For the text-containing cell, return its midpoint in (X, Y) coordinate format. 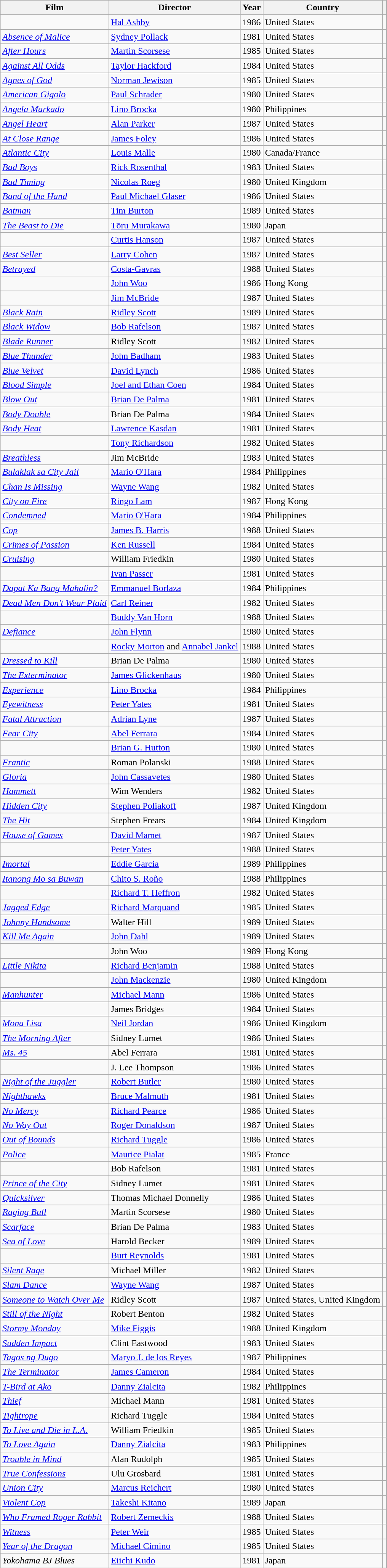
Film (55, 8)
Gloria (55, 777)
Norman Jewison (174, 80)
City on Fire (55, 501)
James Glickenhaus (174, 675)
Tightrope (55, 1415)
Canada/France (323, 153)
Sydney Pollack (174, 37)
Bad Timing (55, 182)
Eddie Garcia (174, 864)
Marcus Reichert (174, 1488)
Ulu Grosbard (174, 1473)
Mona Lisa (55, 1023)
T-Bird at Ako (55, 1386)
Hidden City (55, 806)
Tagos ng Dugo (55, 1358)
The Hit (55, 820)
Sudden Impact (55, 1343)
Yokohama BJ Blues (55, 1560)
Little Nikita (55, 966)
Costa-Gavras (174, 269)
Maurice Pialat (174, 1154)
Bulaklak sa City Jail (55, 472)
United States, United Kingdom (323, 1299)
Stephen Frears (174, 820)
Experience (55, 690)
Stephen Poliakoff (174, 806)
To Love Again (55, 1444)
Sea of Love (55, 1241)
Defiance (55, 631)
Against All Odds (55, 66)
Atlantic City (55, 153)
Paul Schrader (174, 95)
Tim Burton (174, 211)
Brian G. Hutton (174, 748)
Mike Figgis (174, 1328)
John Mackenzie (174, 980)
Prince of the City (55, 1183)
Harold Becker (174, 1241)
Blue Velvet (55, 370)
Body Heat (55, 429)
Michael Cimino (174, 1546)
Agnes of God (55, 80)
Crimes of Passion (55, 545)
Dead Men Don't Wear Plaid (55, 602)
Ivan Passer (174, 574)
Blade Runner (55, 341)
Rocky Morton and Annabel Jankel (174, 646)
Silent Rage (55, 1270)
John Cassavetes (174, 777)
Louis Malle (174, 153)
Fear City (55, 733)
Richard Pearce (174, 1111)
Breathless (55, 458)
Wim Wenders (174, 791)
Hammett (55, 791)
Who Framed Roger Rabbit (55, 1517)
Maryo J. de los Reyes (174, 1358)
James Foley (174, 138)
David Lynch (174, 370)
Best Seller (55, 254)
John Badham (174, 356)
Body Double (55, 414)
Chan Is Missing (55, 487)
Out of Bounds (55, 1140)
Larry Cohen (174, 254)
Dressed to Kill (55, 661)
Absence of Malice (55, 37)
Stormy Monday (55, 1328)
American Gigolo (55, 95)
Ms. 45 (55, 1052)
Condemned (55, 516)
At Close Range (55, 138)
Paul Michael Glaser (174, 196)
Manhunter (55, 994)
Imortal (55, 864)
Rick Rosenthal (174, 167)
Johnny Handsome (55, 922)
Neil Jordan (174, 1023)
After Hours (55, 51)
Roman Polanski (174, 762)
Blue Thunder (55, 356)
Scarface (55, 1227)
Buddy Van Horn (174, 617)
Frantic (55, 762)
Betrayed (55, 269)
Tōru Murakawa (174, 225)
Peter Weir (174, 1531)
Richard Benjamin (174, 966)
No Mercy (55, 1111)
Michael Miller (174, 1270)
J. Lee Thompson (174, 1067)
Takeshi Kitano (174, 1502)
David Mamet (174, 835)
Bruce Malmuth (174, 1096)
Blood Simple (55, 385)
Alan Parker (174, 124)
Still of the Night (55, 1314)
The Terminator (55, 1372)
Violent Cop (55, 1502)
Someone to Watch Over Me (55, 1299)
Bad Boys (55, 167)
Black Widow (55, 327)
The Beast to Die (55, 225)
Alan Rudolph (174, 1459)
Witness (55, 1531)
Year of the Dragon (55, 1546)
John Flynn (174, 631)
Ringo Lam (174, 501)
House of Games (55, 835)
True Confessions (55, 1473)
Clint Eastwood (174, 1343)
Curtis Hanson (174, 240)
Thomas Michael Donnelly (174, 1198)
Year (251, 8)
James Cameron (174, 1372)
Nighthawks (55, 1096)
France (323, 1154)
Director (174, 8)
Band of the Hand (55, 196)
To Live and Die in L.A. (55, 1430)
Fatal Attraction (55, 719)
Joel and Ethan Coen (174, 385)
Eiichi Kudo (174, 1560)
Nicolas Roeg (174, 182)
Carl Reiner (174, 602)
The Exterminator (55, 675)
Thief (55, 1401)
Hal Ashby (174, 22)
Country (323, 8)
Raging Bull (55, 1212)
Burt Reynolds (174, 1256)
No Way Out (55, 1125)
James Bridges (174, 1009)
Taylor Hackford (174, 66)
Ken Russell (174, 545)
Jagged Edge (55, 908)
Richard Marquand (174, 908)
Night of the Juggler (55, 1081)
Slam Dance (55, 1285)
Richard T. Heffron (174, 893)
Dapat Ka Bang Mahalin? (55, 588)
Robert Benton (174, 1314)
John Dahl (174, 937)
Kill Me Again (55, 937)
Cop (55, 530)
Angel Heart (55, 124)
Robert Butler (174, 1081)
The Morning After (55, 1038)
Blow Out (55, 399)
Emmanuel Borlaza (174, 588)
Black Rain (55, 312)
Quicksilver (55, 1198)
Chito S. Roño (174, 878)
Lawrence Kasdan (174, 429)
Adrian Lyne (174, 719)
Union City (55, 1488)
Angela Markado (55, 109)
Batman (55, 211)
Eyewitness (55, 704)
Walter Hill (174, 922)
Police (55, 1154)
Tony Richardson (174, 443)
Cruising (55, 559)
Roger Donaldson (174, 1125)
Itanong Mo sa Buwan (55, 878)
James B. Harris (174, 530)
Trouble in Mind (55, 1459)
Robert Zemeckis (174, 1517)
